From the cell containing the given text, extract its center point as [X, Y] coordinate. 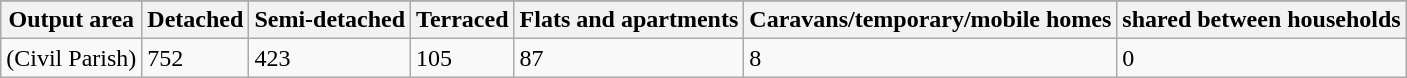
shared between households [1262, 20]
87 [629, 58]
752 [196, 58]
0 [1262, 58]
Caravans/temporary/mobile homes [930, 20]
Flats and apartments [629, 20]
8 [930, 58]
Semi-detached [330, 20]
(Civil Parish) [72, 58]
Detached [196, 20]
105 [462, 58]
423 [330, 58]
Terraced [462, 20]
Output area [72, 20]
